Detect which cell encompasses the target text, then output its (x, y) center coordinate. 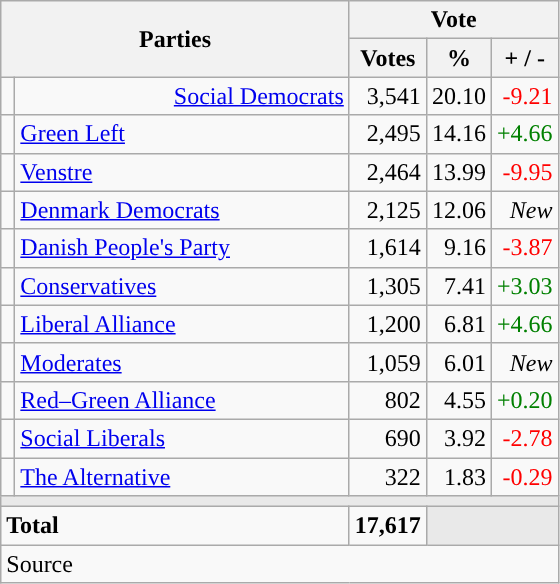
Liberal Alliance (182, 324)
1,305 (388, 286)
Moderates (182, 362)
2,125 (388, 210)
7.41 (458, 286)
Denmark Democrats (182, 210)
13.99 (458, 172)
322 (388, 477)
14.16 (458, 134)
Source (280, 564)
1.83 (458, 477)
2,495 (388, 134)
Total (176, 526)
Votes (388, 58)
Venstre (182, 172)
802 (388, 400)
690 (388, 438)
-9.95 (524, 172)
20.10 (458, 96)
3.92 (458, 438)
6.81 (458, 324)
Social Liberals (182, 438)
Parties (176, 39)
6.01 (458, 362)
Conservatives (182, 286)
9.16 (458, 248)
-0.29 (524, 477)
3,541 (388, 96)
Danish People's Party (182, 248)
% (458, 58)
4.55 (458, 400)
Social Democrats (182, 96)
-3.87 (524, 248)
The Alternative (182, 477)
1,059 (388, 362)
Green Left (182, 134)
12.06 (458, 210)
-9.21 (524, 96)
1,200 (388, 324)
1,614 (388, 248)
Red–Green Alliance (182, 400)
Vote (454, 20)
17,617 (388, 526)
+3.03 (524, 286)
+ / - (524, 58)
2,464 (388, 172)
-2.78 (524, 438)
+0.20 (524, 400)
